Return the [x, y] coordinate for the center point of the cell that contains the specified text.  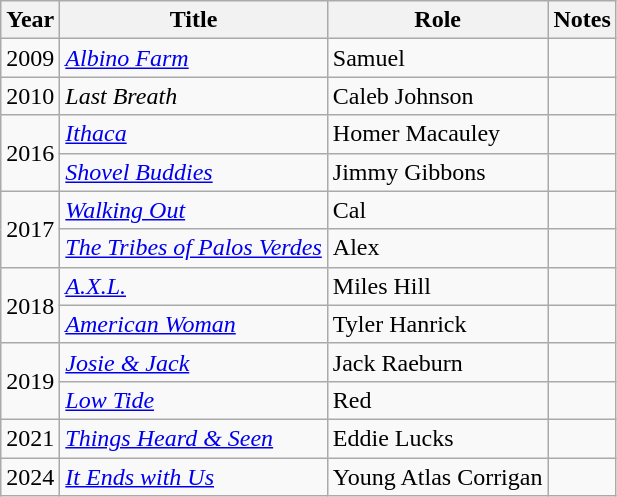
Jack Raeburn [438, 362]
The Tribes of Palos Verdes [194, 248]
2021 [30, 438]
Shovel Buddies [194, 172]
Alex [438, 248]
Notes [582, 20]
Caleb Johnson [438, 96]
Cal [438, 210]
Role [438, 20]
Low Tide [194, 400]
Homer Macauley [438, 134]
Things Heard & Seen [194, 438]
Last Breath [194, 96]
2009 [30, 58]
Samuel [438, 58]
Red [438, 400]
Tyler Hanrick [438, 324]
2018 [30, 305]
Albino Farm [194, 58]
2017 [30, 229]
Walking Out [194, 210]
It Ends with Us [194, 477]
American Woman [194, 324]
2016 [30, 153]
Year [30, 20]
Jimmy Gibbons [438, 172]
Title [194, 20]
Josie & Jack [194, 362]
Young Atlas Corrigan [438, 477]
Eddie Lucks [438, 438]
Ithaca [194, 134]
2024 [30, 477]
2019 [30, 381]
2010 [30, 96]
A.X.L. [194, 286]
Miles Hill [438, 286]
